Output the [x, y] coordinate of the center of the cell containing the given text.  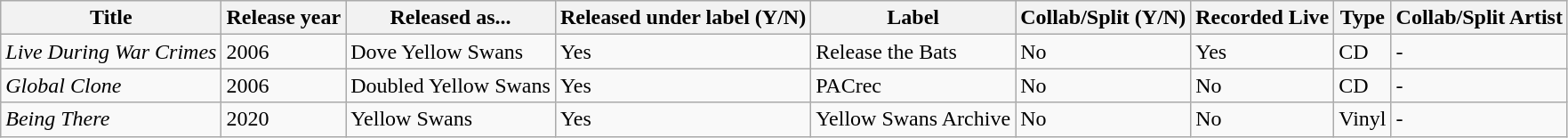
Live During War Crimes [111, 52]
Global Clone [111, 85]
Doubled Yellow Swans [451, 85]
Recorded Live [1263, 18]
Release year [284, 18]
Release the Bats [913, 52]
Released as... [451, 18]
2020 [284, 119]
Label [913, 18]
Type [1363, 18]
Collab/Split (Y/N) [1103, 18]
Collab/Split Artist [1479, 18]
Being There [111, 119]
Released under label (Y/N) [683, 18]
Yellow Swans Archive [913, 119]
Yellow Swans [451, 119]
Dove Yellow Swans [451, 52]
Vinyl [1363, 119]
Title [111, 18]
PACrec [913, 85]
